For the text-containing cell, return its midpoint in (X, Y) coordinate format. 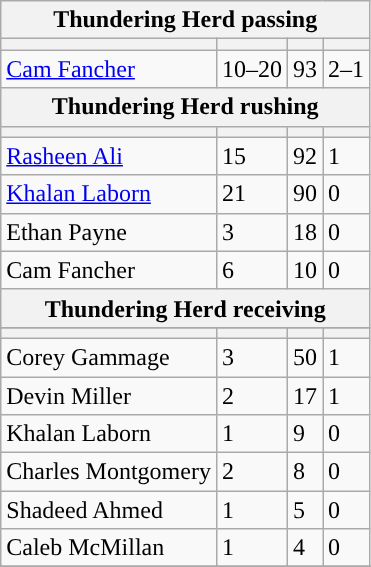
Rasheen Ali (109, 156)
Charles Montgomery (109, 472)
90 (306, 194)
10–20 (252, 69)
17 (306, 395)
8 (306, 472)
4 (306, 548)
18 (306, 232)
10 (306, 270)
5 (306, 510)
Thundering Herd passing (186, 20)
9 (306, 434)
2–1 (346, 69)
6 (252, 270)
93 (306, 69)
15 (252, 156)
Shadeed Ahmed (109, 510)
92 (306, 156)
21 (252, 194)
Caleb McMillan (109, 548)
Ethan Payne (109, 232)
Thundering Herd receiving (186, 308)
Devin Miller (109, 395)
Corey Gammage (109, 357)
Thundering Herd rushing (186, 107)
50 (306, 357)
